Pinpoint the cell where the given text exists, returning its [x, y] midpoint coordinate. 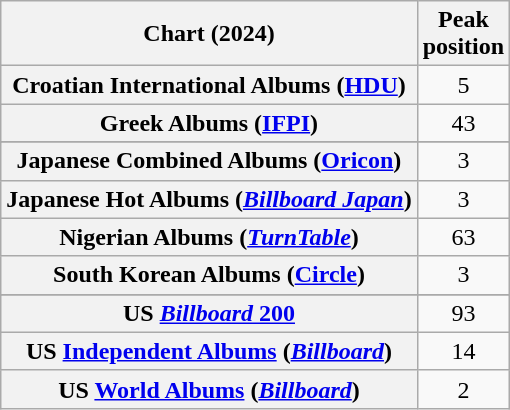
US Independent Albums (Billboard) [209, 351]
2 [463, 389]
14 [463, 351]
5 [463, 85]
US Billboard 200 [209, 313]
Japanese Combined Albums (Oricon) [209, 161]
Peakposition [463, 34]
Croatian International Albums (HDU) [209, 85]
93 [463, 313]
Japanese Hot Albums (Billboard Japan) [209, 199]
43 [463, 123]
South Korean Albums (Circle) [209, 275]
Nigerian Albums (TurnTable) [209, 237]
63 [463, 237]
Chart (2024) [209, 34]
US World Albums (Billboard) [209, 389]
Greek Albums (IFPI) [209, 123]
